Determine the (x, y) coordinate at the center of the cell enclosing the given text.  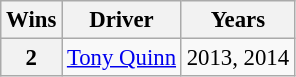
Tony Quinn (122, 58)
2 (32, 58)
Driver (122, 20)
Wins (32, 20)
2013, 2014 (238, 58)
Years (238, 20)
